Identify which cell holds the provided text, then report its [x, y] central coordinate. 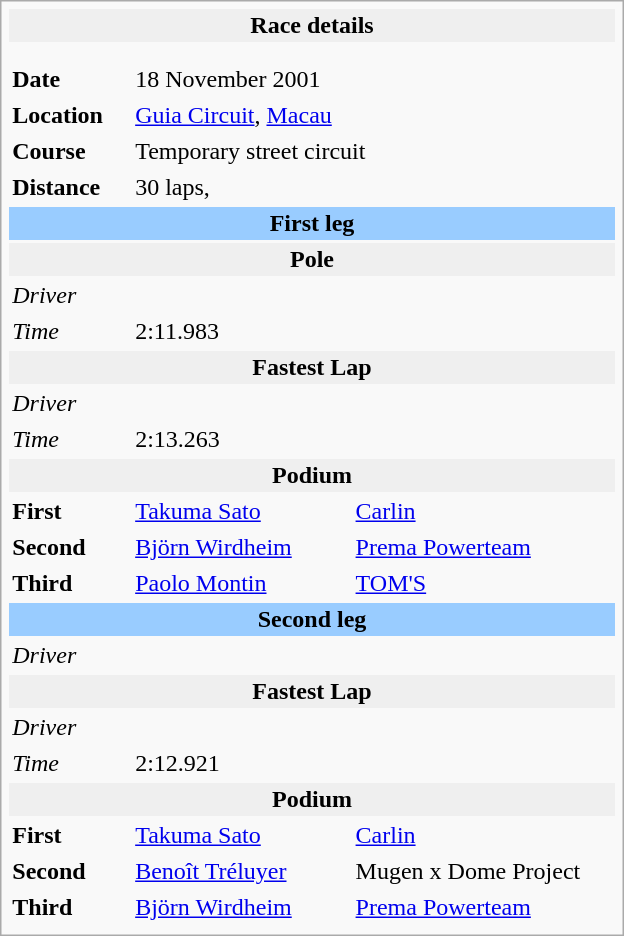
First leg [312, 224]
30 laps, [374, 188]
2:13.263 [374, 440]
Mugen x Dome Project [484, 872]
Date [69, 80]
Location [69, 116]
18 November 2001 [240, 80]
Race details [312, 26]
Pole [312, 260]
Distance [69, 188]
Course [69, 152]
2:11.983 [374, 332]
Paolo Montin [240, 584]
Benoît Tréluyer [240, 872]
Guia Circuit, Macau [374, 116]
Temporary street circuit [374, 152]
2:12.921 [374, 764]
Second leg [312, 620]
TOM'S [484, 584]
